Capture the cell that displays the provided text and extract its [X, Y] central coordinate. 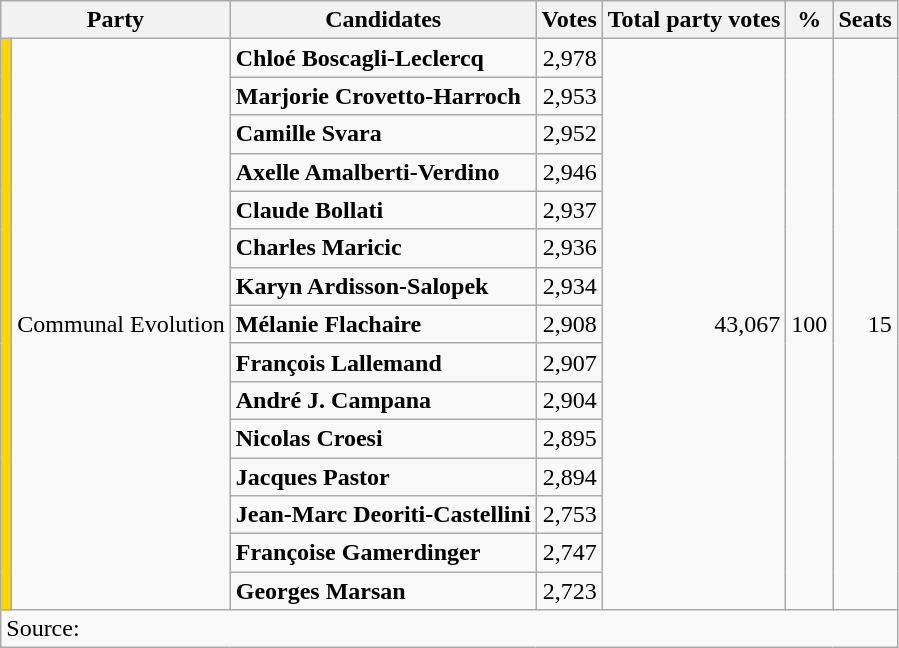
Jean-Marc Deoriti-Castellini [383, 515]
Jacques Pastor [383, 477]
Charles Maricic [383, 248]
Candidates [383, 20]
Claude Bollati [383, 210]
François Lallemand [383, 362]
% [810, 20]
Chloé Boscagli-Leclercq [383, 58]
2,723 [569, 591]
2,907 [569, 362]
Karyn Ardisson-Salopek [383, 286]
Georges Marsan [383, 591]
Source: [450, 629]
2,894 [569, 477]
2,904 [569, 400]
2,895 [569, 438]
2,937 [569, 210]
André J. Campana [383, 400]
Camille Svara [383, 134]
Mélanie Flachaire [383, 324]
43,067 [694, 324]
Axelle Amalberti-Verdino [383, 172]
Party [116, 20]
2,952 [569, 134]
2,953 [569, 96]
2,908 [569, 324]
Communal Evolution [121, 324]
2,946 [569, 172]
15 [865, 324]
Votes [569, 20]
Nicolas Croesi [383, 438]
2,753 [569, 515]
Total party votes [694, 20]
Françoise Gamerdinger [383, 553]
2,978 [569, 58]
Seats [865, 20]
Marjorie Crovetto-Harroch [383, 96]
2,936 [569, 248]
100 [810, 324]
2,747 [569, 553]
2,934 [569, 286]
